Return the (x, y) coordinate for the center point of the cell that contains the specified text.  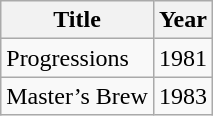
1981 (182, 58)
Title (78, 20)
1983 (182, 96)
Progressions (78, 58)
Master’s Brew (78, 96)
Year (182, 20)
